Search for the cell housing the specified text and yield its [X, Y] center coordinate. 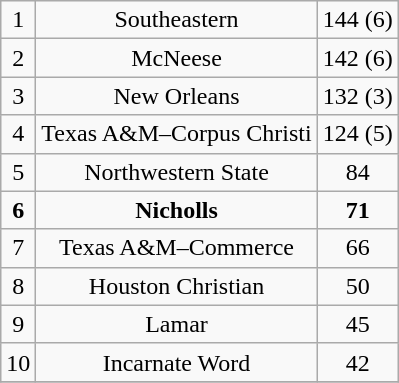
3 [18, 96]
4 [18, 134]
6 [18, 210]
McNeese [176, 58]
Texas A&M–Corpus Christi [176, 134]
Nicholls [176, 210]
66 [358, 248]
Southeastern [176, 20]
10 [18, 362]
142 (6) [358, 58]
144 (6) [358, 20]
124 (5) [358, 134]
71 [358, 210]
5 [18, 172]
Northwestern State [176, 172]
Texas A&M–Commerce [176, 248]
2 [18, 58]
New Orleans [176, 96]
45 [358, 324]
84 [358, 172]
42 [358, 362]
9 [18, 324]
8 [18, 286]
Incarnate Word [176, 362]
132 (3) [358, 96]
1 [18, 20]
50 [358, 286]
Houston Christian [176, 286]
7 [18, 248]
Lamar [176, 324]
